From the cell containing the given text, extract its center point as (x, y) coordinate. 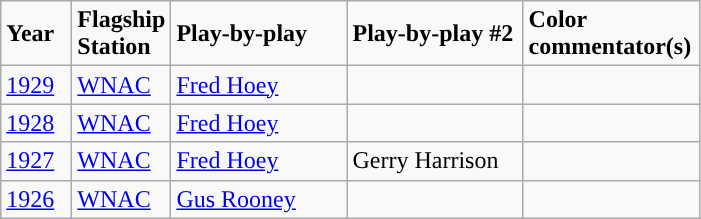
Play-by-play (259, 34)
Play-by-play #2 (435, 34)
1929 (36, 85)
1926 (36, 199)
Year (36, 34)
1928 (36, 123)
Gerry Harrison (435, 161)
1927 (36, 161)
Flagship Station (122, 34)
Color commentator(s) (611, 34)
Gus Rooney (259, 199)
